Extract the (X, Y) coordinate from the center of the cell holding the provided text.  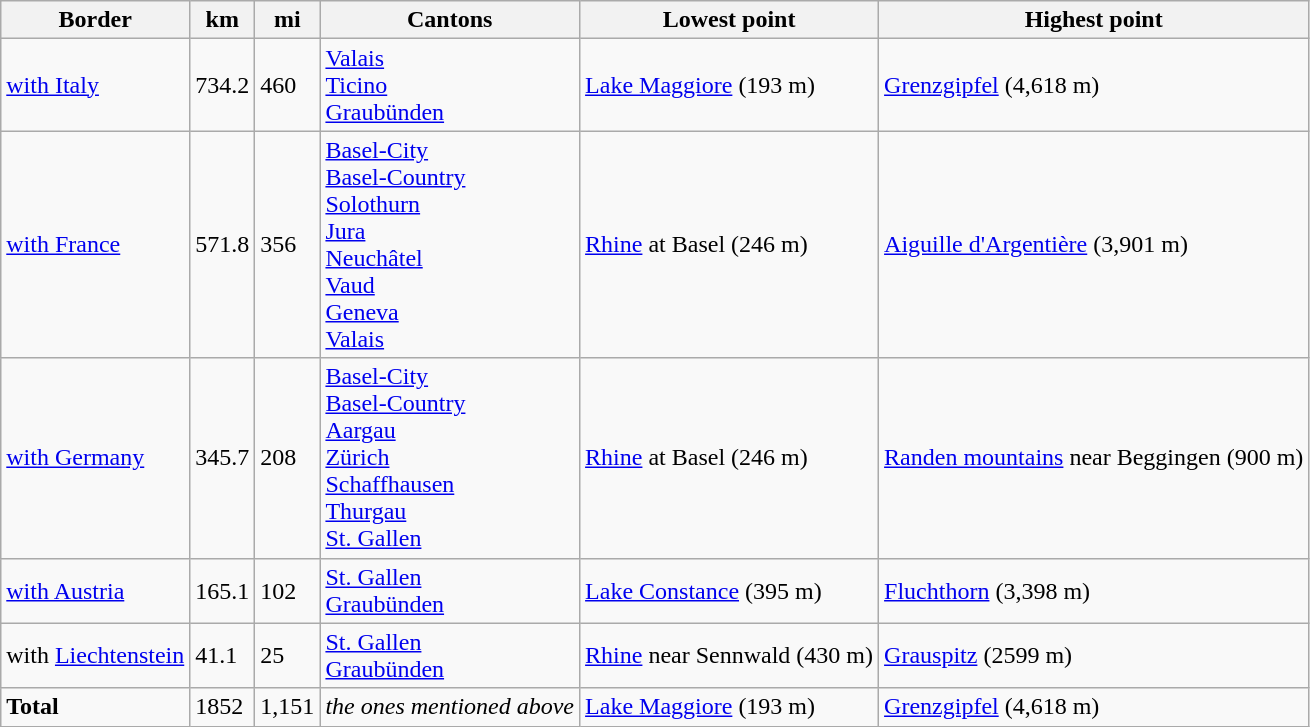
Border (96, 20)
734.2 (222, 85)
Basel-CityBasel-CountryAargauZürichSchaffhausenThurgauSt. Gallen (450, 458)
Highest point (1094, 20)
571.8 (222, 244)
Total (96, 707)
208 (288, 458)
345.7 (222, 458)
with Austria (96, 590)
41.1 (222, 656)
356 (288, 244)
Basel-CityBasel-CountrySolothurnJuraNeuchâtelVaudGenevaValais (450, 244)
ValaisTicinoGraubünden (450, 85)
Cantons (450, 20)
Randen mountains near Beggingen (900 m) (1094, 458)
with Germany (96, 458)
Lake Constance (395 m) (730, 590)
165.1 (222, 590)
with Liechtenstein (96, 656)
Fluchthorn (3,398 m) (1094, 590)
Lowest point (730, 20)
Rhine near Sennwald (430 m) (730, 656)
with France (96, 244)
with Italy (96, 85)
Aiguille d'Argentière (3,901 m) (1094, 244)
km (222, 20)
the ones mentioned above (450, 707)
25 (288, 656)
1852 (222, 707)
Grauspitz (2599 m) (1094, 656)
1,151 (288, 707)
102 (288, 590)
460 (288, 85)
mi (288, 20)
